Detect which cell encompasses the target text, then output its (x, y) center coordinate. 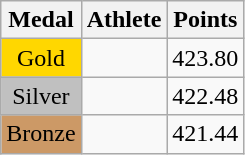
Athlete (124, 20)
Points (206, 20)
423.80 (206, 58)
422.48 (206, 96)
Silver (41, 96)
Medal (41, 20)
Gold (41, 58)
421.44 (206, 134)
Bronze (41, 134)
